Provide the (X, Y) coordinate of the cell's center where the given text is located.  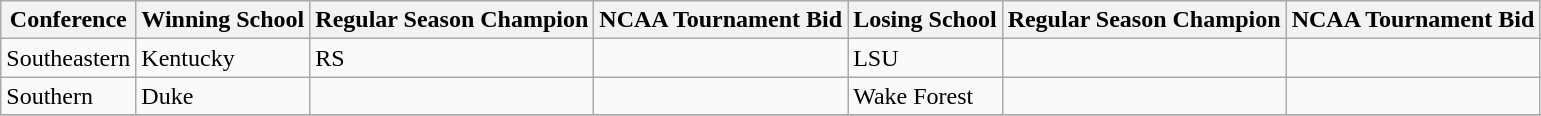
Losing School (925, 20)
RS (452, 58)
Kentucky (223, 58)
Southeastern (68, 58)
Winning School (223, 20)
Duke (223, 96)
Southern (68, 96)
Wake Forest (925, 96)
LSU (925, 58)
Conference (68, 20)
